Output the (x, y) coordinate of the center of the cell containing the given text.  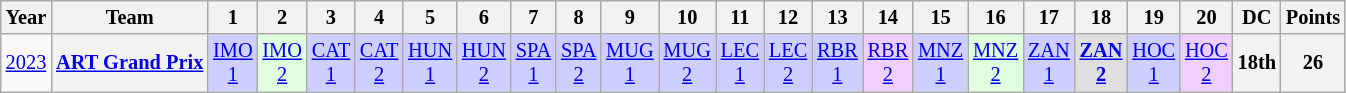
HUN1 (430, 63)
ART Grand Prix (130, 63)
MUG1 (630, 63)
17 (1049, 17)
20 (1206, 17)
HOC2 (1206, 63)
RBR2 (888, 63)
4 (379, 17)
Year (26, 17)
LEC1 (740, 63)
10 (688, 17)
3 (331, 17)
16 (996, 17)
Team (130, 17)
MUG2 (688, 63)
RBR1 (837, 63)
IMO1 (232, 63)
5 (430, 17)
8 (578, 17)
SPA1 (534, 63)
7 (534, 17)
HUN2 (484, 63)
CAT1 (331, 63)
11 (740, 17)
15 (940, 17)
26 (1313, 63)
HOC1 (1154, 63)
18th (1257, 63)
DC (1257, 17)
2 (282, 17)
Points (1313, 17)
MNZ1 (940, 63)
14 (888, 17)
LEC2 (788, 63)
ZAN2 (1102, 63)
IMO2 (282, 63)
SPA2 (578, 63)
1 (232, 17)
19 (1154, 17)
CAT2 (379, 63)
MNZ2 (996, 63)
ZAN1 (1049, 63)
12 (788, 17)
2023 (26, 63)
18 (1102, 17)
13 (837, 17)
9 (630, 17)
6 (484, 17)
